Find where the given text appears and provide that cell's center as (X, Y) coordinate. 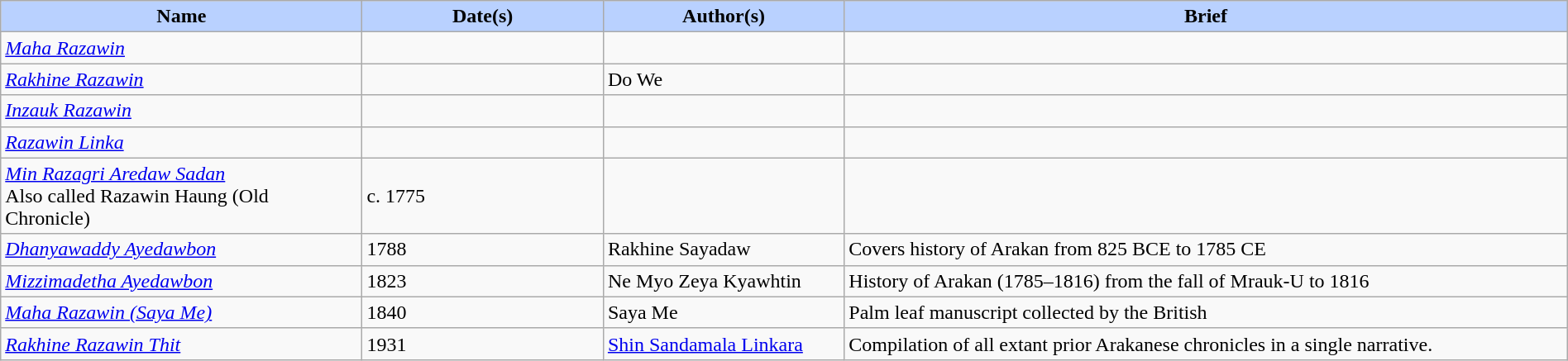
Compilation of all extant prior Arakanese chronicles in a single narrative. (1206, 344)
1840 (483, 312)
Date(s) (483, 17)
History of Arakan (1785–1816) from the fall of Mrauk-U to 1816 (1206, 281)
Inzauk Razawin (182, 111)
Saya Me (723, 312)
c. 1775 (483, 196)
1823 (483, 281)
Covers history of Arakan from 825 BCE to 1785 CE (1206, 249)
1788 (483, 249)
Maha Razawin (Saya Me) (182, 312)
Dhanyawaddy Ayedawbon (182, 249)
Brief (1206, 17)
Min Razagri Aredaw Sadan Also called Razawin Haung (Old Chronicle) (182, 196)
Rakhine Razawin (182, 79)
1931 (483, 344)
Name (182, 17)
Shin Sandamala Linkara (723, 344)
Mizzimadetha Ayedawbon (182, 281)
Razawin Linka (182, 142)
Do We (723, 79)
Rakhine Sayadaw (723, 249)
Ne Myo Zeya Kyawhtin (723, 281)
Maha Razawin (182, 48)
Rakhine Razawin Thit (182, 344)
Author(s) (723, 17)
Palm leaf manuscript collected by the British (1206, 312)
